Pinpoint the cell where the given text exists, returning its [x, y] midpoint coordinate. 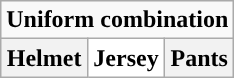
Uniform combination [118, 20]
Pants [200, 58]
Helmet [44, 58]
Jersey [126, 58]
